Pinpoint the cell where the given text exists, returning its (x, y) midpoint coordinate. 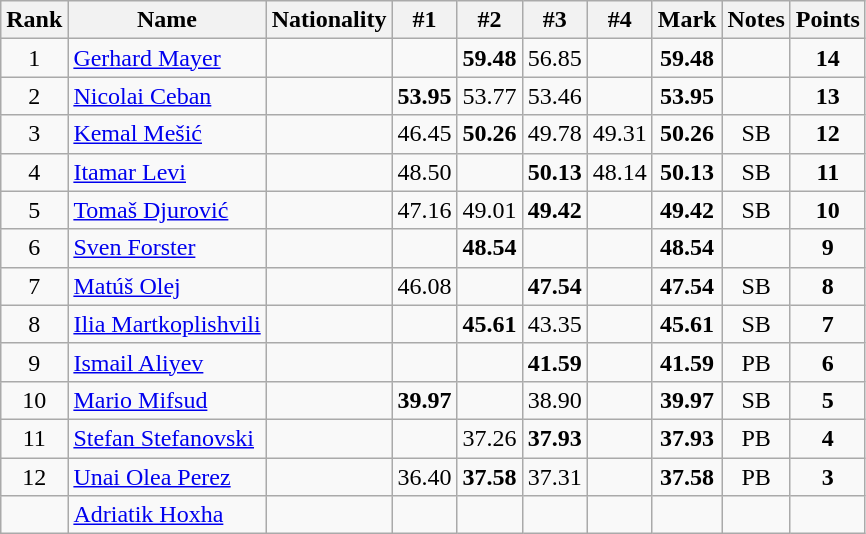
Itamar Levi (167, 172)
46.08 (424, 286)
43.35 (554, 324)
Sven Forster (167, 248)
14 (828, 58)
37.31 (554, 477)
#4 (620, 20)
Mario Mifsud (167, 400)
48.50 (424, 172)
Points (828, 20)
Rank (34, 20)
53.46 (554, 96)
56.85 (554, 58)
38.90 (554, 400)
49.78 (554, 134)
Unai Olea Perez (167, 477)
46.45 (424, 134)
#3 (554, 20)
1 (34, 58)
47.16 (424, 210)
48.14 (620, 172)
53.77 (490, 96)
#1 (424, 20)
13 (828, 96)
Adriatik Hoxha (167, 515)
36.40 (424, 477)
Ilia Martkoplishvili (167, 324)
Kemal Mešić (167, 134)
49.01 (490, 210)
#2 (490, 20)
Ismail Aliyev (167, 362)
Stefan Stefanovski (167, 438)
Matúš Olej (167, 286)
Tomaš Djurović (167, 210)
Name (167, 20)
Gerhard Mayer (167, 58)
Mark (687, 20)
37.26 (490, 438)
Nationality (329, 20)
Notes (756, 20)
2 (34, 96)
Nicolai Ceban (167, 96)
49.31 (620, 134)
